Provide the (X, Y) coordinate of the cell's center where the given text is located.  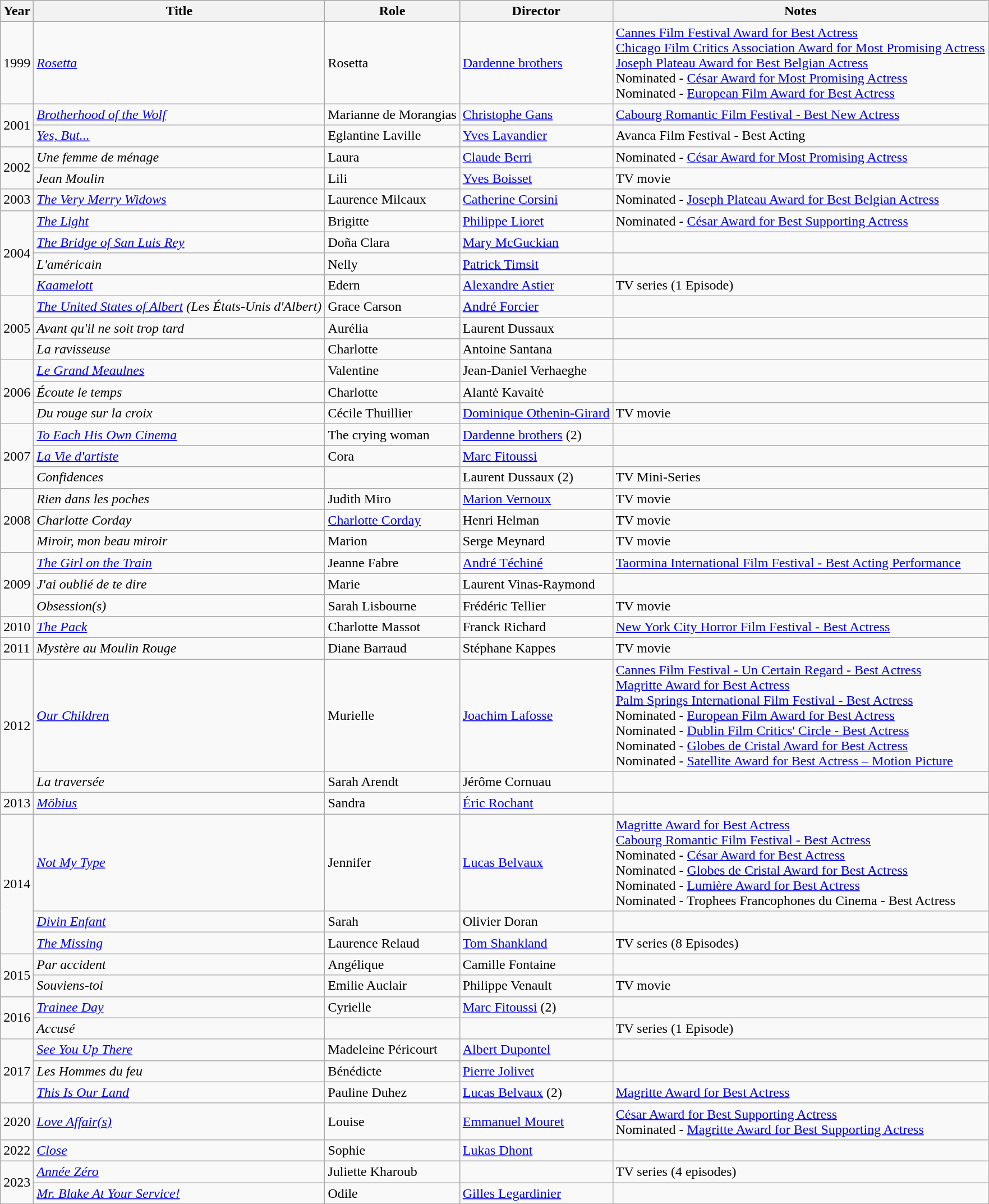
Lucas Belvaux (2) (536, 1092)
Juliette Kharoub (392, 1171)
Edern (392, 285)
The Missing (180, 943)
Charlotte Massot (392, 627)
Mary McGuckian (536, 242)
Pierre Jolivet (536, 1071)
Bénédicte (392, 1071)
Nominated - César Award for Best Supporting Actress (800, 221)
La traversée (180, 782)
TV series (8 Episodes) (800, 943)
Marc Fitoussi (2) (536, 1007)
The United States of Albert (Les États-Unis d'Albert) (180, 306)
Laurent Dussaux (536, 328)
Souviens-toi (180, 986)
The crying woman (392, 435)
2012 (17, 725)
TV Mini-Series (800, 477)
Jean-Daniel Verhaeghe (536, 371)
Laurent Vinas-Raymond (536, 584)
Cécile Thuillier (392, 413)
Doña Clara (392, 242)
Jean Moulin (180, 178)
Judith Miro (392, 499)
2013 (17, 803)
Serge Meynard (536, 541)
Diane Barraud (392, 648)
Frédéric Tellier (536, 605)
1999 (17, 63)
2023 (17, 1182)
Gilles Legardinier (536, 1193)
Philippe Venault (536, 986)
Sophie (392, 1150)
J'ai oublié de te dire (180, 584)
Laurence Milcaux (392, 200)
The Bridge of San Luis Rey (180, 242)
Cora (392, 456)
Le Grand Meaulnes (180, 371)
This Is Our Land (180, 1092)
Écoute le temps (180, 392)
TV series (4 episodes) (800, 1171)
Jennifer (392, 863)
The Light (180, 221)
Our Children (180, 715)
Marianne de Morangias (392, 114)
2002 (17, 168)
See You Up There (180, 1050)
Madeleine Péricourt (392, 1050)
Mr. Blake At Your Service! (180, 1193)
Cyrielle (392, 1007)
Camille Fontaine (536, 964)
Du rouge sur la croix (180, 413)
2011 (17, 648)
2014 (17, 884)
Sarah (392, 922)
Claude Berri (536, 157)
Brotherhood of the Wolf (180, 114)
Director (536, 11)
Lili (392, 178)
Not My Type (180, 863)
2003 (17, 200)
Laura (392, 157)
Sarah Arendt (392, 782)
2007 (17, 456)
Les Hommes du feu (180, 1071)
Brigitte (392, 221)
André Forcier (536, 306)
Pauline Duhez (392, 1092)
Louise (392, 1121)
Emilie Auclair (392, 986)
Philippe Lioret (536, 221)
2016 (17, 1018)
Albert Dupontel (536, 1050)
L'américain (180, 264)
Lukas Dhont (536, 1150)
Yves Boisset (536, 178)
Yves Lavandier (536, 136)
Dominique Othenin-Girard (536, 413)
Taormina International Film Festival - Best Acting Performance (800, 563)
La ravisseuse (180, 350)
Marc Fitoussi (536, 456)
2006 (17, 392)
Obsession(s) (180, 605)
2010 (17, 627)
Title (180, 11)
Close (180, 1150)
Odile (392, 1193)
Laurent Dussaux (2) (536, 477)
Divin Enfant (180, 922)
Antoine Santana (536, 350)
Jeanne Fabre (392, 563)
Möbius (180, 803)
Joachim Lafosse (536, 715)
The Very Merry Widows (180, 200)
Christophe Gans (536, 114)
Sarah Lisbourne (392, 605)
Aurélia (392, 328)
Éric Rochant (536, 803)
To Each His Own Cinema (180, 435)
Valentine (392, 371)
Franck Richard (536, 627)
Trainee Day (180, 1007)
Miroir, mon beau miroir (180, 541)
Murielle (392, 715)
Year (17, 11)
Marion (392, 541)
Une femme de ménage (180, 157)
The Girl on the Train (180, 563)
Tom Shankland (536, 943)
Patrick Timsit (536, 264)
Laurence Relaud (392, 943)
Henri Helman (536, 520)
Rien dans les poches (180, 499)
Olivier Doran (536, 922)
New York City Horror Film Festival - Best Actress (800, 627)
Jérôme Cornuau (536, 782)
2005 (17, 328)
Avant qu'il ne soit trop tard (180, 328)
2020 (17, 1121)
2022 (17, 1150)
Alantė Kavaitė (536, 392)
Marion Vernoux (536, 499)
2001 (17, 125)
Lucas Belvaux (536, 863)
Eglantine Laville (392, 136)
2017 (17, 1071)
Stéphane Kappes (536, 648)
2009 (17, 584)
Confidences (180, 477)
Sandra (392, 803)
Année Zéro (180, 1171)
Cabourg Romantic Film Festival - Best New Actress (800, 114)
2008 (17, 520)
César Award for Best Supporting ActressNominated - Magritte Award for Best Supporting Actress (800, 1121)
Magritte Award for Best Actress (800, 1092)
Par accident (180, 964)
Yes, But... (180, 136)
Grace Carson (392, 306)
Notes (800, 11)
Love Affair(s) (180, 1121)
La Vie d'artiste (180, 456)
Angélique (392, 964)
Dardenne brothers (2) (536, 435)
André Téchiné (536, 563)
The Pack (180, 627)
2004 (17, 253)
Catherine Corsini (536, 200)
Emmanuel Mouret (536, 1121)
Mystère au Moulin Rouge (180, 648)
Nelly (392, 264)
Role (392, 11)
Alexandre Astier (536, 285)
Nominated - Joseph Plateau Award for Best Belgian Actress (800, 200)
Nominated - César Award for Most Promising Actress (800, 157)
Kaamelott (180, 285)
2015 (17, 975)
Avanca Film Festival - Best Acting (800, 136)
Dardenne brothers (536, 63)
Accusé (180, 1028)
Marie (392, 584)
